Return the (x, y) coordinate for the center point of the cell that contains the specified text.  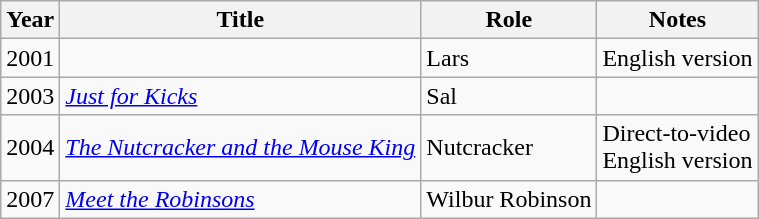
Title (240, 20)
2007 (30, 199)
Lars (509, 58)
Wilbur Robinson (509, 199)
2003 (30, 96)
Role (509, 20)
Year (30, 20)
Notes (678, 20)
Direct-to-videoEnglish version (678, 148)
Sal (509, 96)
The Nutcracker and the Mouse King (240, 148)
English version (678, 58)
Meet the Robinsons (240, 199)
2004 (30, 148)
Just for Kicks (240, 96)
2001 (30, 58)
Nutcracker (509, 148)
